For the text-containing cell, return its midpoint in (x, y) coordinate format. 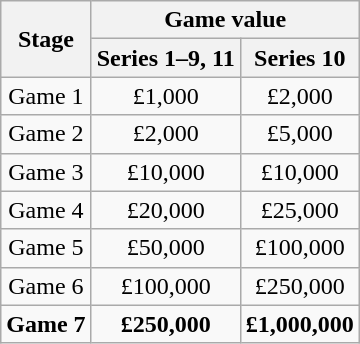
Game 3 (46, 172)
Game 2 (46, 134)
Series 1–9, 11 (166, 58)
Game 5 (46, 248)
Game value (225, 20)
£1,000,000 (300, 324)
£1,000 (166, 96)
Stage (46, 39)
Game 1 (46, 96)
£5,000 (300, 134)
£25,000 (300, 210)
£50,000 (166, 248)
Game 6 (46, 286)
£20,000 (166, 210)
Game 4 (46, 210)
Game 7 (46, 324)
Series 10 (300, 58)
